For the text-containing cell, return its midpoint in (X, Y) coordinate format. 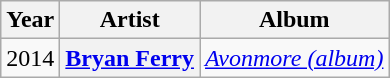
Artist (130, 20)
Avonmore (album) (294, 58)
Bryan Ferry (130, 58)
Year (30, 20)
Album (294, 20)
2014 (30, 58)
